Capture the cell that displays the provided text and extract its [X, Y] central coordinate. 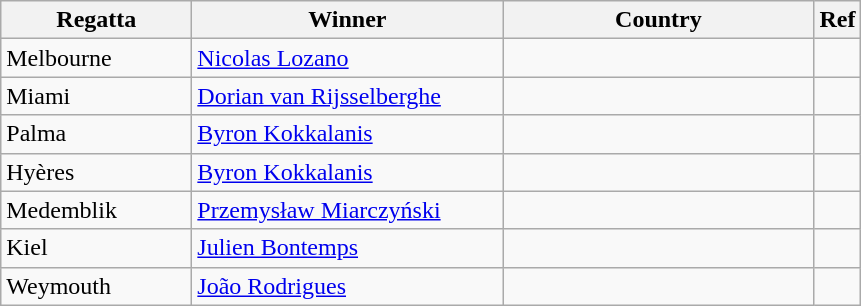
Kiel [96, 248]
Przemysław Miarczyński [348, 210]
Dorian van Rijsselberghe [348, 96]
Medemblik [96, 210]
Melbourne [96, 58]
Palma [96, 134]
Ref [838, 20]
Hyères [96, 172]
Winner [348, 20]
Weymouth [96, 286]
Regatta [96, 20]
Miami [96, 96]
João Rodrigues [348, 286]
Julien Bontemps [348, 248]
Country [658, 20]
Nicolas Lozano [348, 58]
